Capture the cell that displays the provided text and extract its [X, Y] central coordinate. 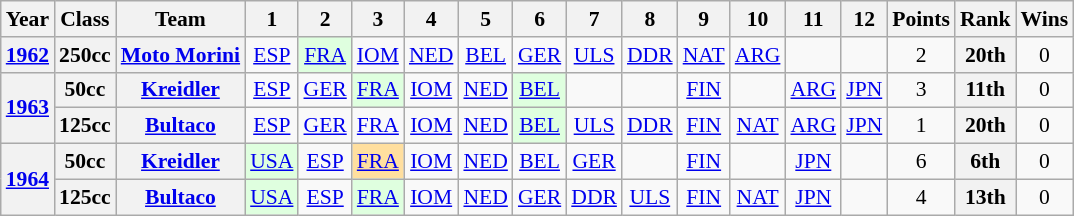
11th [986, 90]
Wins [1045, 19]
6th [986, 162]
12 [864, 19]
8 [650, 19]
9 [704, 19]
Class [85, 19]
Points [921, 19]
Moto Morini [180, 55]
5 [485, 19]
1962 [28, 55]
1963 [28, 108]
10 [758, 19]
Team [180, 19]
13th [986, 197]
250cc [85, 55]
1964 [28, 180]
Year [28, 19]
11 [813, 19]
Rank [986, 19]
7 [594, 19]
